Find where the given text appears and provide that cell's center as [x, y] coordinate. 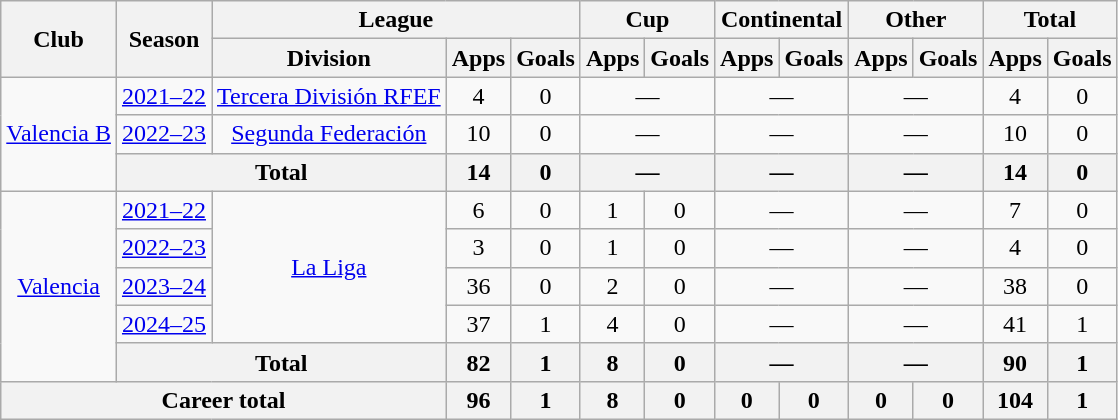
La Liga [330, 267]
7 [1015, 210]
Season [164, 39]
82 [478, 362]
3 [478, 248]
2024–25 [164, 324]
2 [612, 286]
104 [1015, 400]
37 [478, 324]
Segunda Federación [330, 134]
41 [1015, 324]
90 [1015, 362]
36 [478, 286]
96 [478, 400]
Valencia B [59, 134]
Cup [647, 20]
38 [1015, 286]
2023–24 [164, 286]
Tercera División RFEF [330, 96]
Career total [224, 400]
League [396, 20]
Division [330, 58]
Valencia [59, 286]
Club [59, 39]
6 [478, 210]
Other [916, 20]
Continental [782, 20]
